Output the [X, Y] coordinate of the center of the cell containing the given text.  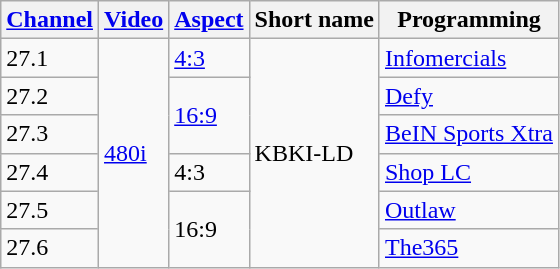
27.2 [50, 96]
Short name [314, 20]
Outlaw [468, 210]
Video [134, 20]
BeIN Sports Xtra [468, 134]
27.3 [50, 134]
27.1 [50, 58]
480i [134, 153]
The365 [468, 248]
27.6 [50, 248]
27.4 [50, 172]
Programming [468, 20]
Channel [50, 20]
Defy [468, 96]
Shop LC [468, 172]
Infomercials [468, 58]
Aspect [209, 20]
KBKI-LD [314, 153]
27.5 [50, 210]
